From the cell containing the given text, extract its center point as [X, Y] coordinate. 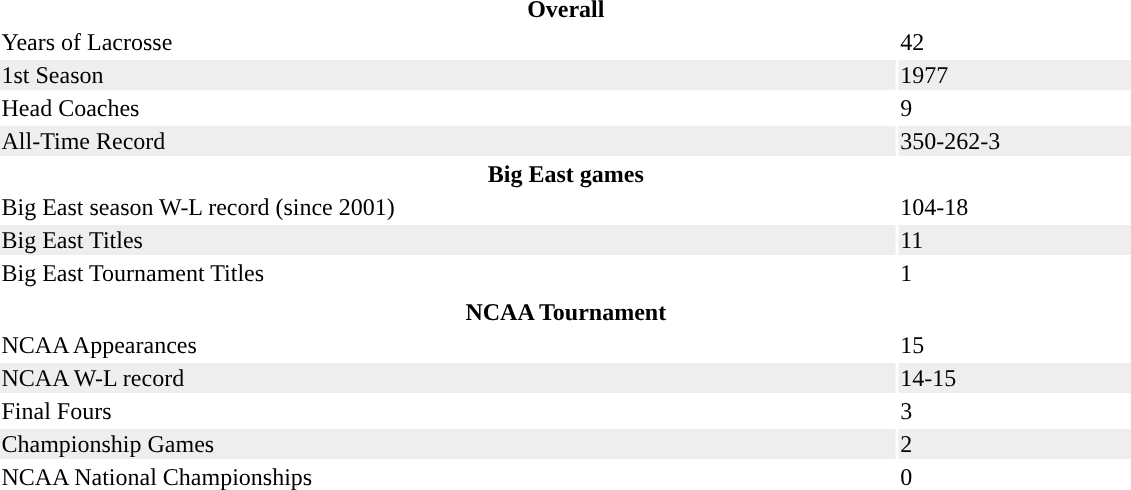
Championship Games [448, 444]
1st Season [448, 75]
Head Coaches [448, 108]
All-Time Record [448, 141]
Big East Tournament Titles [448, 273]
Final Fours [448, 411]
Big East season W-L record (since 2001) [448, 207]
Years of Lacrosse [448, 42]
Big East Titles [448, 240]
NCAA W-L record [448, 378]
NCAA Appearances [448, 345]
